Provide the (X, Y) coordinate of the cell's center where the given text is located.  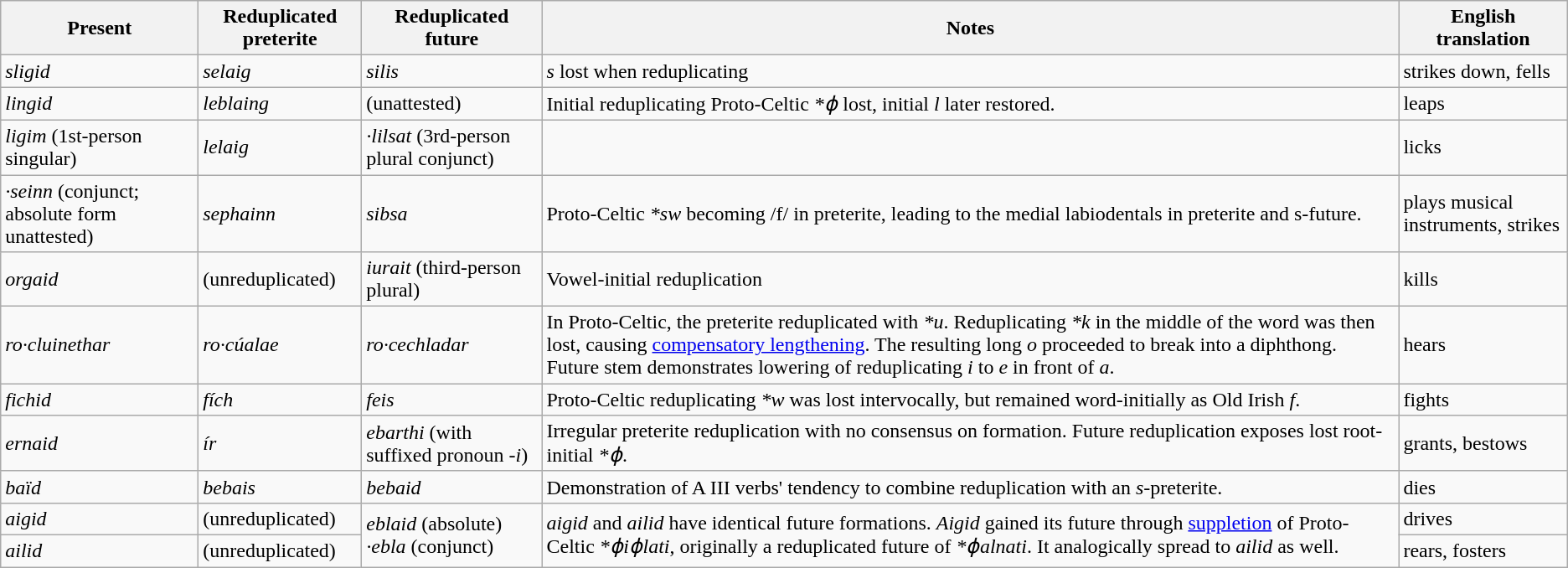
orgaid (100, 280)
Reduplicated future (452, 28)
licks (1483, 147)
ernaid (100, 444)
Reduplicated preterite (280, 28)
English translation (1483, 28)
kills (1483, 280)
ír (280, 444)
lelaig (280, 147)
(unattested) (452, 104)
fích (280, 400)
fights (1483, 400)
iurait (third-person plural) (452, 280)
ro·cúalae (280, 345)
ligim (1st-person singular) (100, 147)
baïd (100, 487)
selaig (280, 71)
s lost when reduplicating (970, 71)
Present (100, 28)
hears (1483, 345)
ro·cechladar (452, 345)
plays musical instruments, strikes (1483, 213)
dies (1483, 487)
sephainn (280, 213)
·lilsat (3rd-person plural conjunct) (452, 147)
eblaid (absolute) ·ebla (conjunct) (452, 534)
strikes down, fells (1483, 71)
ailid (100, 550)
feis (452, 400)
sibsa (452, 213)
Notes (970, 28)
lingid (100, 104)
Vowel-initial reduplication (970, 280)
leaps (1483, 104)
aigid (100, 519)
sligid (100, 71)
fichid (100, 400)
bebaid (452, 487)
leblaing (280, 104)
·seinn (conjunct; absolute form unattested) (100, 213)
silis (452, 71)
ebarthi (with suffixed pronoun -i) (452, 444)
ro·cluinethar (100, 345)
rears, fosters (1483, 550)
Proto-Celtic *sw becoming /f/ in preterite, leading to the medial labiodentals in preterite and s-future. (970, 213)
Irregular preterite reduplication with no consensus on formation. Future reduplication exposes lost root-initial *ɸ. (970, 444)
grants, bestows (1483, 444)
Demonstration of A III verbs' tendency to combine reduplication with an s-preterite. (970, 487)
drives (1483, 519)
Initial reduplicating Proto-Celtic *ɸ lost, initial l later restored. (970, 104)
Proto-Celtic reduplicating *w was lost intervocally, but remained word-initially as Old Irish f. (970, 400)
bebais (280, 487)
